Return the (X, Y) coordinate for the center point of the cell that contains the specified text.  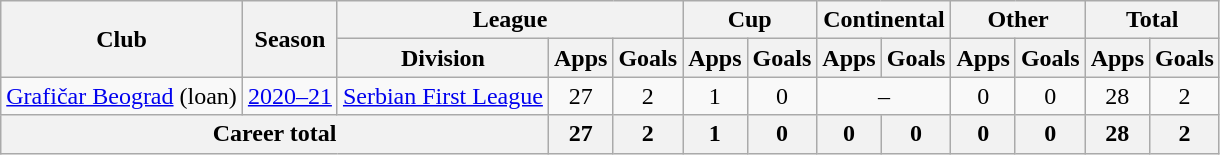
Season (290, 39)
Total (1152, 20)
Career total (275, 134)
2020–21 (290, 96)
Serbian First League (442, 96)
– (884, 96)
League (510, 20)
Cup (750, 20)
Club (122, 39)
Division (442, 58)
Continental (884, 20)
Other (1018, 20)
Grafičar Beograd (loan) (122, 96)
